Identify which cell holds the provided text, then report its [x, y] central coordinate. 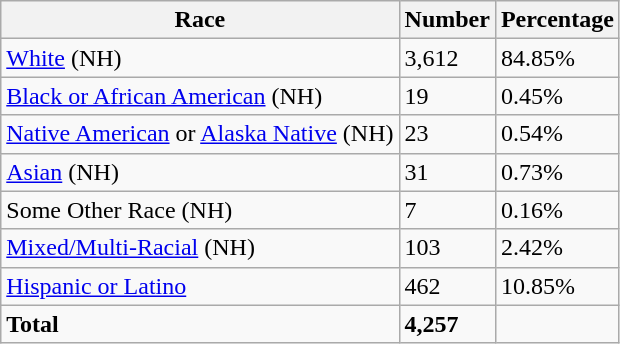
Asian (NH) [200, 172]
462 [447, 286]
19 [447, 96]
84.85% [557, 58]
Native American or Alaska Native (NH) [200, 134]
Some Other Race (NH) [200, 210]
103 [447, 248]
0.73% [557, 172]
Number [447, 20]
10.85% [557, 286]
4,257 [447, 324]
Black or African American (NH) [200, 96]
2.42% [557, 248]
Percentage [557, 20]
Hispanic or Latino [200, 286]
0.16% [557, 210]
31 [447, 172]
7 [447, 210]
White (NH) [200, 58]
0.45% [557, 96]
3,612 [447, 58]
Total [200, 324]
Race [200, 20]
23 [447, 134]
Mixed/Multi-Racial (NH) [200, 248]
0.54% [557, 134]
